Capture the cell that displays the provided text and extract its (x, y) central coordinate. 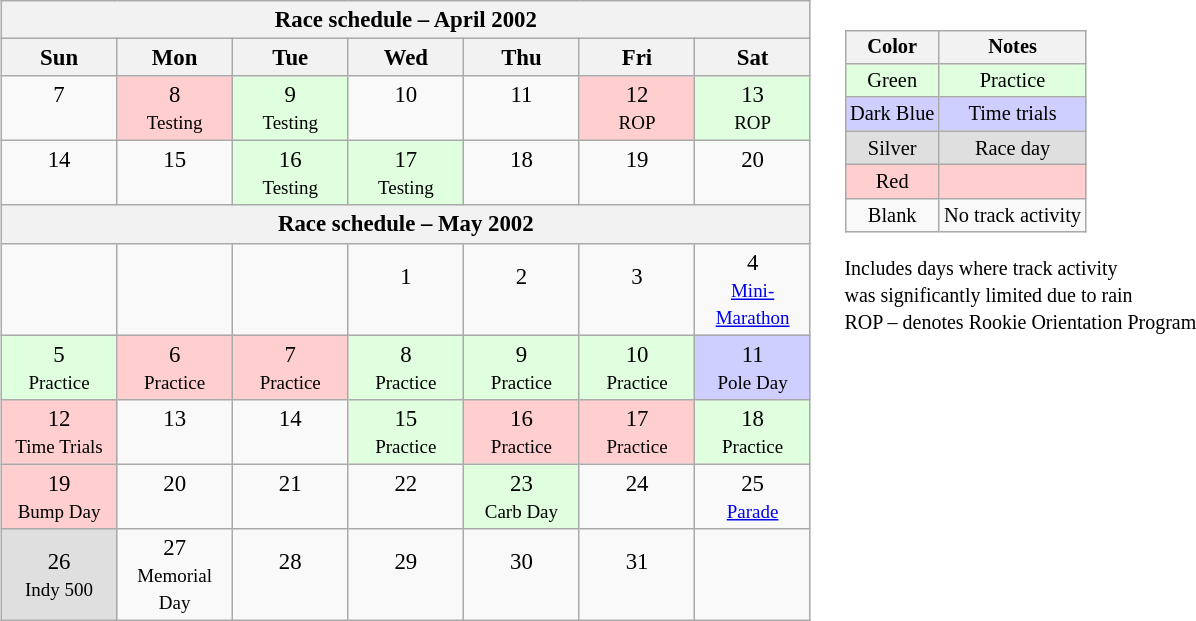
Blank (892, 215)
21 (290, 496)
9Practice (522, 368)
16Testing (290, 174)
25Parade (753, 496)
24 (637, 496)
2 (522, 289)
8Testing (175, 108)
12Time Trials (59, 432)
22 (406, 496)
11 (522, 108)
4Mini-Marathon (753, 289)
17Testing (406, 174)
Time trials (1012, 114)
Sat (753, 58)
29 (406, 574)
15Practice (406, 432)
5Practice (59, 368)
No track activity (1012, 215)
Mon (175, 58)
28 (290, 574)
Race schedule – April 2002 (406, 20)
7 (59, 108)
Red (892, 182)
Color (892, 47)
Sun (59, 58)
10Practice (637, 368)
Tue (290, 58)
1 (406, 289)
11Pole Day (753, 368)
Dark Blue (892, 114)
Wed (406, 58)
3 (637, 289)
19 (637, 174)
Green (892, 81)
8Practice (406, 368)
31 (637, 574)
13 (175, 432)
Silver (892, 148)
17Practice (637, 432)
26Indy 500 (59, 574)
10 (406, 108)
6Practice (175, 368)
Notes (1012, 47)
Fri (637, 58)
Thu (522, 58)
Race schedule – May 2002 (406, 224)
7Practice (290, 368)
18 (522, 174)
13ROP (753, 108)
12ROP (637, 108)
15 (175, 174)
23Carb Day (522, 496)
18Practice (753, 432)
16Practice (522, 432)
19Bump Day (59, 496)
Practice (1012, 81)
Race day (1012, 148)
30 (522, 574)
27Memorial Day (175, 574)
9Testing (290, 108)
